Find where the given text appears and provide that cell's center as [x, y] coordinate. 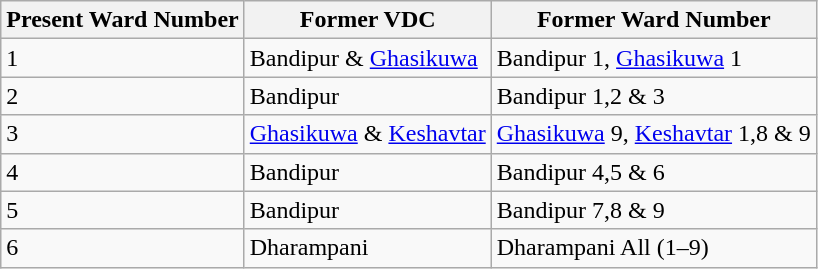
5 [122, 210]
Bandipur 7,8 & 9 [654, 210]
Bandipur & Ghasikuwa [368, 58]
1 [122, 58]
Former VDC [368, 20]
Dharampani [368, 248]
Former Ward Number [654, 20]
Bandipur 1, Ghasikuwa 1 [654, 58]
3 [122, 134]
Ghasikuwa 9, Keshavtar 1,8 & 9 [654, 134]
6 [122, 248]
Bandipur 1,2 & 3 [654, 96]
Dharampani All (1–9) [654, 248]
4 [122, 172]
Ghasikuwa & Keshavtar [368, 134]
Bandipur 4,5 & 6 [654, 172]
2 [122, 96]
Present Ward Number [122, 20]
